Extract the [X, Y] coordinate from the center of the cell holding the provided text.  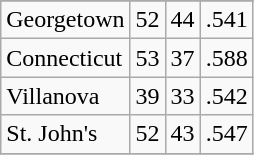
Connecticut [66, 58]
39 [148, 96]
Georgetown [66, 20]
St. John's [66, 134]
Villanova [66, 96]
37 [182, 58]
.547 [226, 134]
.588 [226, 58]
44 [182, 20]
.542 [226, 96]
43 [182, 134]
.541 [226, 20]
33 [182, 96]
53 [148, 58]
